Return (X, Y) of the center of cell containing provided text 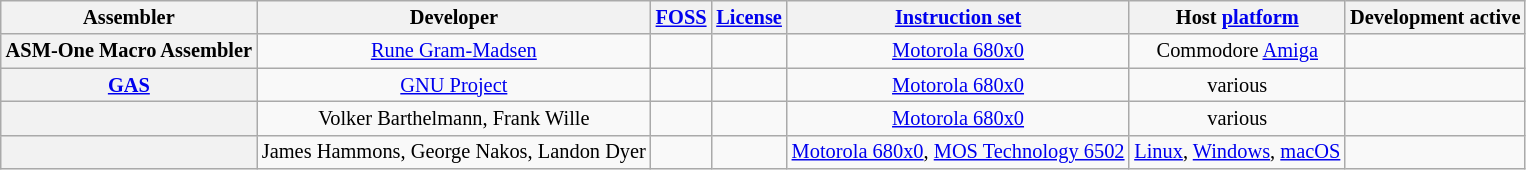
Development active (1435, 17)
GNU Project (454, 85)
Linux, Windows, macOS (1237, 152)
Developer (454, 17)
GAS (129, 85)
ASM-One Macro Assembler (129, 51)
License (748, 17)
James Hammons, George Nakos, Landon Dyer (454, 152)
FOSS (682, 17)
Volker Barthelmann, Frank Wille (454, 118)
Assembler (129, 17)
Motorola 680x0, MOS Technology 6502 (958, 152)
Instruction set (958, 17)
Commodore Amiga (1237, 51)
Host platform (1237, 17)
Rune Gram-Madsen (454, 51)
